Pinpoint the cell where the given text exists, returning its [x, y] midpoint coordinate. 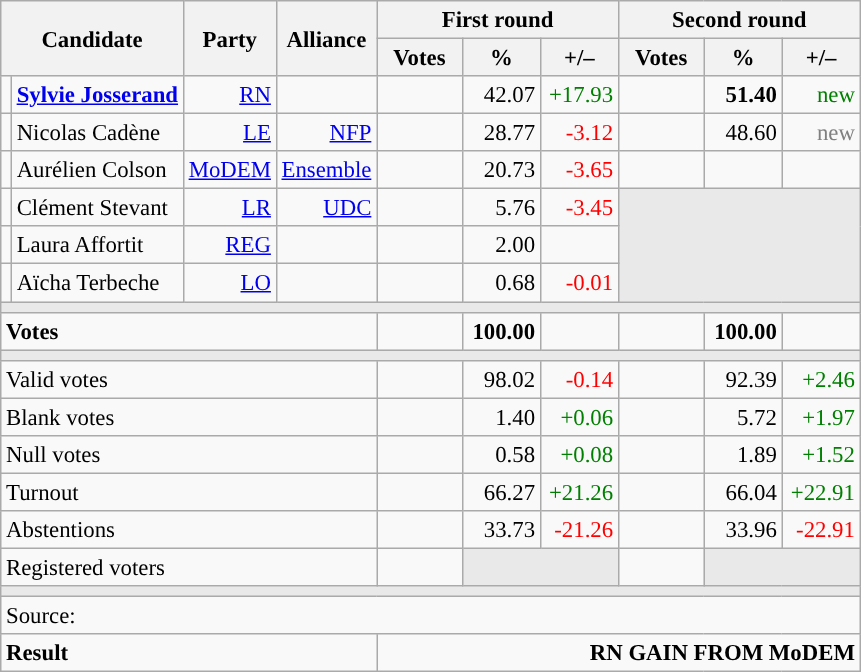
1.89 [743, 455]
-3.65 [579, 170]
0.58 [501, 455]
-3.45 [579, 208]
33.73 [501, 530]
-3.12 [579, 133]
Null votes [189, 455]
+2.46 [821, 379]
92.39 [743, 379]
Sylvie Josserand [97, 95]
Aurélien Colson [97, 170]
5.72 [743, 417]
2.00 [501, 245]
Nicolas Cadène [97, 133]
RN GAIN FROM MoDEM [619, 653]
+22.91 [821, 492]
+0.06 [579, 417]
Second round [739, 20]
-0.14 [579, 379]
+1.97 [821, 417]
28.77 [501, 133]
20.73 [501, 170]
First round [498, 20]
+1.52 [821, 455]
Alliance [326, 38]
MoDEM [230, 170]
1.40 [501, 417]
Valid votes [189, 379]
NFP [326, 133]
Ensemble [326, 170]
Blank votes [189, 417]
Party [230, 38]
Registered voters [189, 567]
51.40 [743, 95]
5.76 [501, 208]
+17.93 [579, 95]
98.02 [501, 379]
Result [189, 653]
Candidate [92, 38]
0.68 [501, 283]
+21.26 [579, 492]
LR [230, 208]
+0.08 [579, 455]
-0.01 [579, 283]
UDC [326, 208]
42.07 [501, 95]
33.96 [743, 530]
LO [230, 283]
66.27 [501, 492]
Turnout [189, 492]
-22.91 [821, 530]
REG [230, 245]
LE [230, 133]
Aïcha Terbeche [97, 283]
Clément Stevant [97, 208]
RN [230, 95]
Source: [430, 616]
Laura Affortit [97, 245]
-21.26 [579, 530]
66.04 [743, 492]
Abstentions [189, 530]
48.60 [743, 133]
